For the text-containing cell, return its midpoint in [x, y] coordinate format. 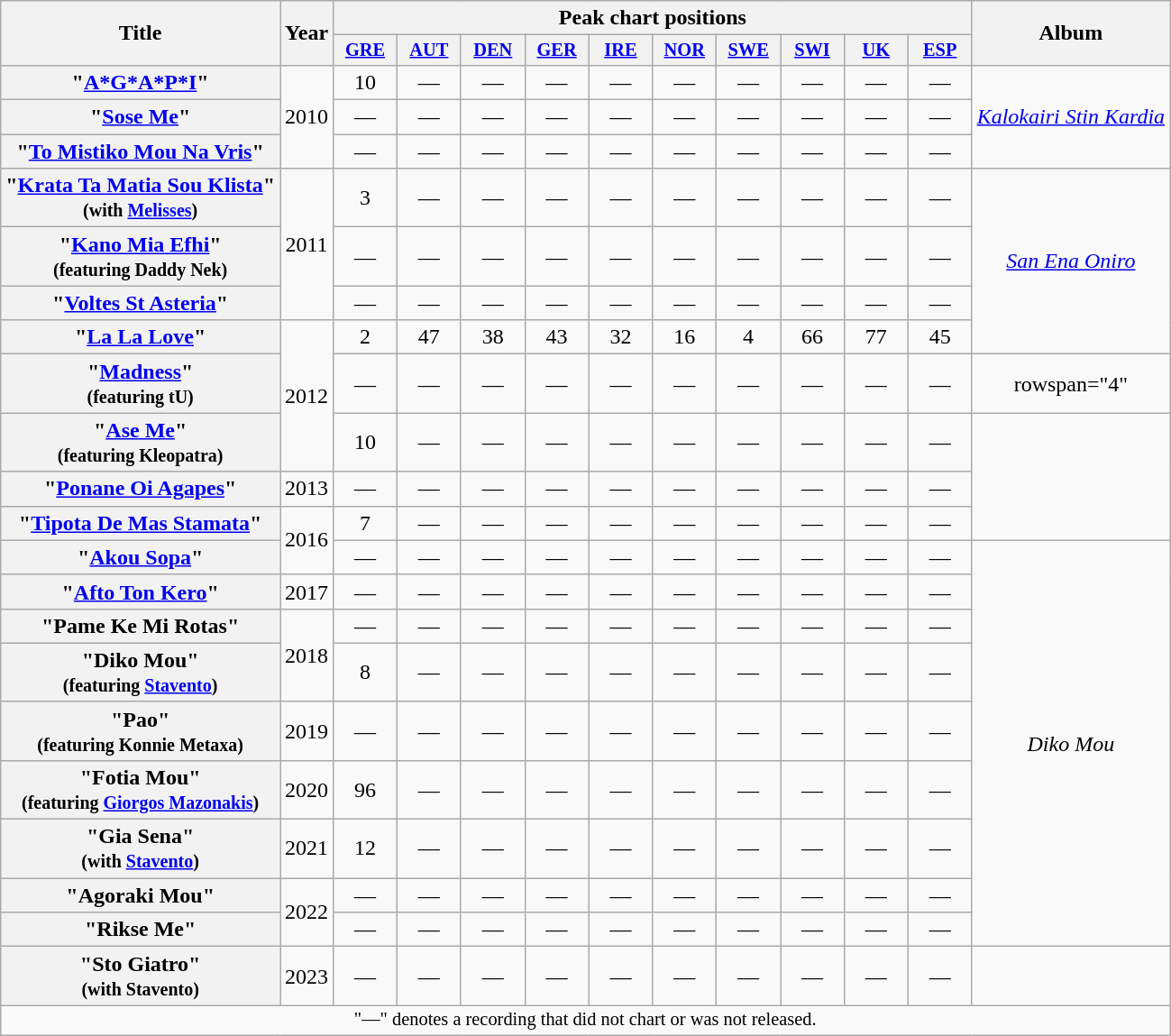
2010 [306, 116]
2017 [306, 591]
45 [939, 337]
96 [366, 790]
SWI [813, 50]
"Fotia Mou"(featuring Giorgos Mazonakis) [141, 790]
Year [306, 33]
AUT [429, 50]
"Pao"(featuring Konnie Metaxa) [141, 730]
"Kano Mia Efhi"(featuring Daddy Nek) [141, 256]
Diko Mou [1071, 743]
"Afto Ton Kero" [141, 591]
38 [492, 337]
"—" denotes a recording that did not chart or was not released. [586, 1021]
7 [366, 523]
2012 [306, 396]
"Pame Ke Mi Rotas" [141, 626]
"Sto Giatro"(with Stavento) [141, 976]
2023 [306, 976]
"Diko Mou"(featuring Stavento) [141, 673]
"Voltes St Asteria" [141, 303]
2013 [306, 489]
San Ena Oniro [1071, 261]
2018 [306, 655]
12 [366, 849]
"To Mistiko Mou Na Vris" [141, 151]
SWE [748, 50]
GRE [366, 50]
"Agoraki Mou" [141, 895]
4 [748, 337]
2 [366, 337]
IRE [620, 50]
DEN [492, 50]
2020 [306, 790]
"Tipota De Mas Stamata" [141, 523]
43 [557, 337]
NOR [685, 50]
Peak chart positions [653, 18]
77 [876, 337]
ESP [939, 50]
Title [141, 33]
2011 [306, 244]
2021 [306, 849]
47 [429, 337]
rowspan="4" [1071, 384]
"Gia Sena"(with Stavento) [141, 849]
"Ponane Oi Agapes" [141, 489]
32 [620, 337]
2016 [306, 540]
"A*G*A*P*I" [141, 82]
UK [876, 50]
3 [366, 198]
"Rikse Me" [141, 930]
"Ase Me"(featuring Kleopatra) [141, 442]
2022 [306, 912]
GER [557, 50]
"La La Love" [141, 337]
"Krata Ta Matia Sou Klista"(with Melisses) [141, 198]
66 [813, 337]
8 [366, 673]
"Akou Sopa" [141, 557]
"Madness"(featuring tU) [141, 384]
"Sose Me" [141, 117]
Kalokairi Stin Kardia [1071, 116]
16 [685, 337]
2019 [306, 730]
Album [1071, 33]
